For the text-containing cell, return its midpoint in (x, y) coordinate format. 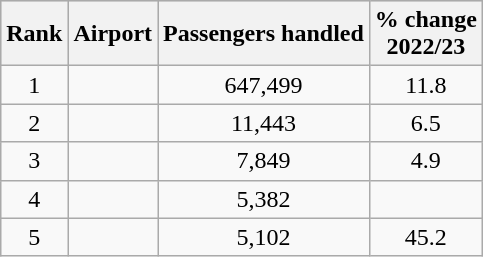
Rank (34, 34)
11,443 (264, 123)
5 (34, 237)
4.9 (426, 161)
45.2 (426, 237)
647,499 (264, 85)
3 (34, 161)
2 (34, 123)
11.8 (426, 85)
Passengers handled (264, 34)
7,849 (264, 161)
5,102 (264, 237)
6.5 (426, 123)
1 (34, 85)
4 (34, 199)
% change2022/23 (426, 34)
5,382 (264, 199)
Airport (113, 34)
